Pinpoint the cell where the given text exists, returning its [X, Y] midpoint coordinate. 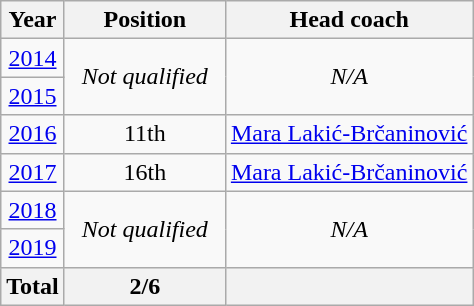
2014 [33, 58]
Head coach [349, 20]
Total [33, 286]
2018 [33, 210]
2/6 [144, 286]
2015 [33, 96]
Position [144, 20]
16th [144, 172]
11th [144, 134]
2017 [33, 172]
2019 [33, 248]
Year [33, 20]
2016 [33, 134]
